Return the (x, y) coordinate for the center point of the cell that contains the specified text.  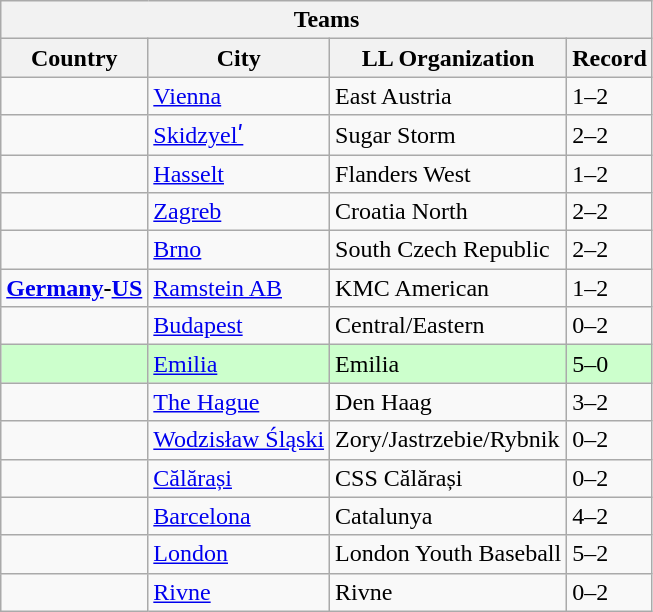
Skidzyelʹ (239, 135)
Brno (239, 250)
Vienna (239, 96)
3–2 (610, 402)
South Czech Republic (448, 250)
Central/Eastern (448, 326)
Zagreb (239, 212)
Record (610, 58)
Ramstein AB (239, 288)
Wodzisław Śląski (239, 440)
London (239, 554)
CSS Călărași (448, 478)
4–2 (610, 516)
City (239, 58)
The Hague (239, 402)
East Austria (448, 96)
5–0 (610, 364)
Barcelona (239, 516)
Hasselt (239, 173)
Teams (327, 20)
Sugar Storm (448, 135)
Budapest (239, 326)
Călărași (239, 478)
Germany-US (74, 288)
LL Organization (448, 58)
Country (74, 58)
Den Haag (448, 402)
KMC American (448, 288)
Zory/Jastrzebie/Rybnik (448, 440)
Catalunya (448, 516)
5–2 (610, 554)
Croatia North (448, 212)
London Youth Baseball (448, 554)
Flanders West (448, 173)
